Pinpoint the cell where the given text exists, returning its (X, Y) midpoint coordinate. 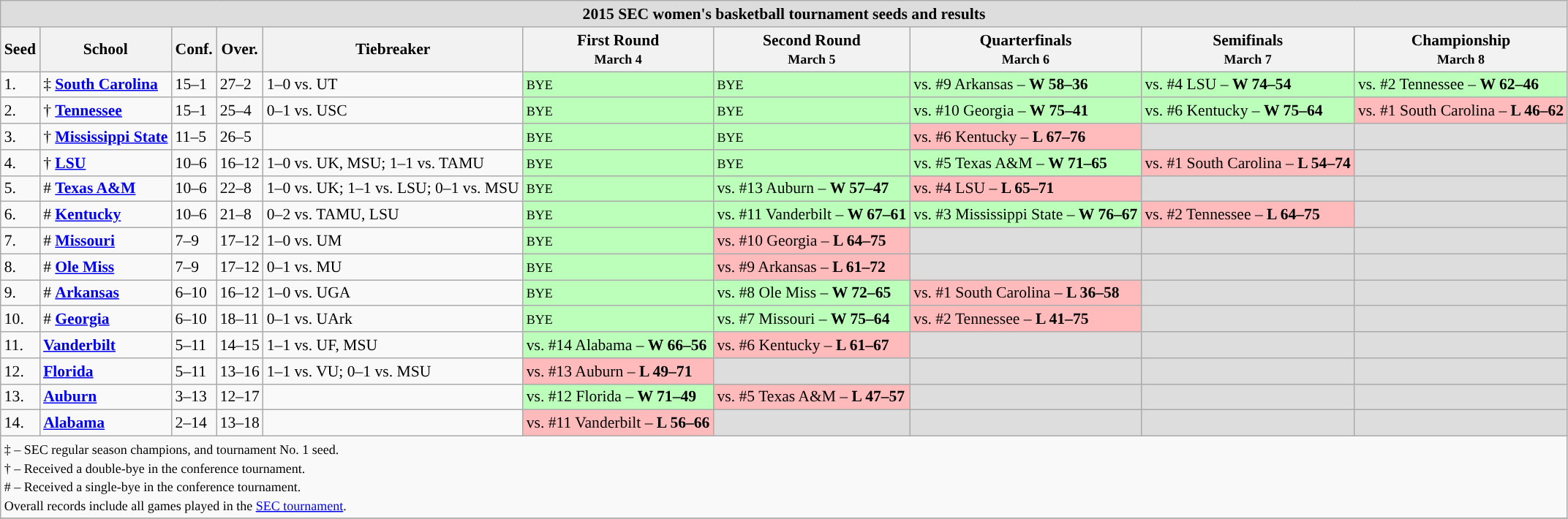
First RoundMarch 4 (619, 50)
‡ South Carolina (105, 85)
vs. #4 LSU – L 65–71 (1025, 189)
Tiebreaker (393, 50)
0–1 vs. UArk (393, 319)
# Georgia (105, 319)
27–2 (240, 85)
vs. #4 LSU – W 74–54 (1248, 85)
13–18 (240, 423)
11–5 (195, 137)
vs. #6 Kentucky – W 75–64 (1248, 111)
vs. #8 Ole Miss – W 72–65 (812, 293)
1–1 vs. UF, MSU (393, 345)
7. (20, 241)
vs. #6 Kentucky – L 67–76 (1025, 137)
3. (20, 137)
14–15 (240, 345)
# Missouri (105, 241)
vs. #1 South Carolina – L 46–62 (1461, 111)
Alabama (105, 423)
0–1 vs. USC (393, 111)
# Texas A&M (105, 189)
vs. #14 Alabama – W 66–56 (619, 345)
† LSU (105, 163)
vs. #1 South Carolina – L 54–74 (1248, 163)
0–1 vs. MU (393, 267)
14. (20, 423)
8. (20, 267)
vs. #10 Georgia – L 64–75 (812, 241)
25–4 (240, 111)
9. (20, 293)
1–0 vs. UM (393, 241)
SemifinalsMarch 7 (1248, 50)
12. (20, 371)
ChampionshipMarch 8 (1461, 50)
2. (20, 111)
Florida (105, 371)
vs. #9 Arkansas – L 61–72 (812, 267)
10. (20, 319)
vs. #1 South Carolina – L 36–58 (1025, 293)
1. (20, 85)
vs. #12 Florida – W 71–49 (619, 397)
† Tennessee (105, 111)
vs. #7 Missouri – W 75–64 (812, 319)
26–5 (240, 137)
11. (20, 345)
vs. #9 Arkansas – W 58–36 (1025, 85)
† Mississippi State (105, 137)
13. (20, 397)
vs. #6 Kentucky – L 61–67 (812, 345)
Second RoundMarch 5 (812, 50)
vs. #2 Tennessee – W 62–46 (1461, 85)
1–0 vs. UGA (393, 293)
QuarterfinalsMarch 6 (1025, 50)
vs. #5 Texas A&M – L 47–57 (812, 397)
vs. #2 Tennessee – L 64–75 (1248, 215)
vs. #13 Auburn – L 49–71 (619, 371)
Over. (240, 50)
1–0 vs. UK, MSU; 1–1 vs. TAMU (393, 163)
6. (20, 215)
vs. #3 Mississippi State – W 76–67 (1025, 215)
1–0 vs. UK; 1–1 vs. LSU; 0–1 vs. MSU (393, 189)
4. (20, 163)
2–14 (195, 423)
21–8 (240, 215)
# Arkansas (105, 293)
Conf. (195, 50)
2015 SEC women's basketball tournament seeds and results (784, 14)
# Ole Miss (105, 267)
0–2 vs. TAMU, LSU (393, 215)
School (105, 50)
vs. #13 Auburn – W 57–47 (812, 189)
Vanderbilt (105, 345)
22–8 (240, 189)
vs. #11 Vanderbilt – W 67–61 (812, 215)
13–16 (240, 371)
1–1 vs. VU; 0–1 vs. MSU (393, 371)
# Kentucky (105, 215)
vs. #2 Tennessee – L 41–75 (1025, 319)
1–0 vs. UT (393, 85)
vs. #11 Vanderbilt – L 56–66 (619, 423)
18–11 (240, 319)
5. (20, 189)
12–17 (240, 397)
vs. #5 Texas A&M – W 71–65 (1025, 163)
Auburn (105, 397)
vs. #10 Georgia – W 75–41 (1025, 111)
Seed (20, 50)
3–13 (195, 397)
